Pinpoint the cell where the given text exists, returning its (x, y) midpoint coordinate. 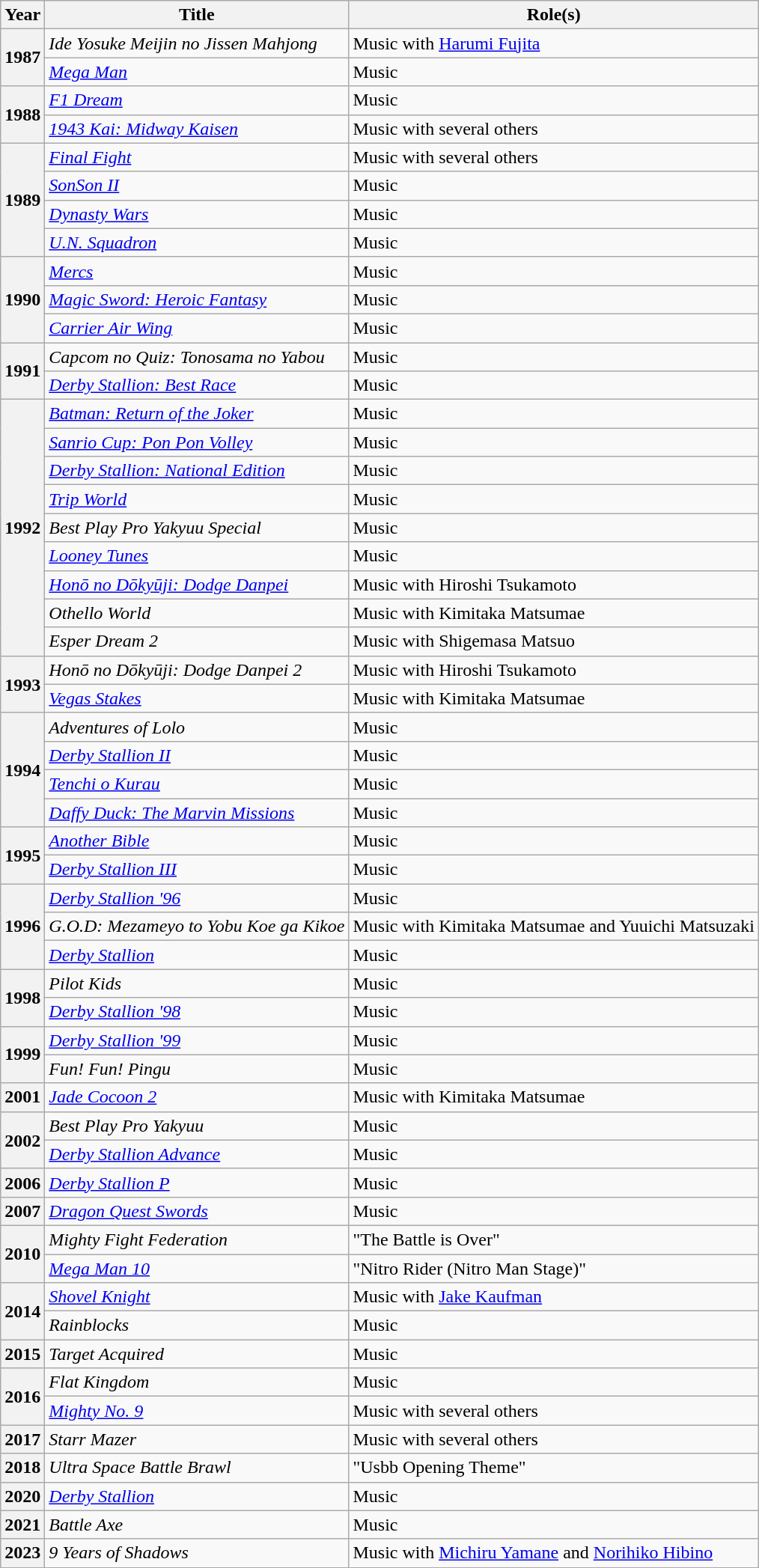
Vegas Stakes (197, 698)
1943 Kai: Midway Kaisen (197, 129)
Pilot Kids (197, 983)
2016 (22, 1397)
Music with Michiru Yamane and Norihiko Hibino (554, 1553)
Looney Tunes (197, 556)
2023 (22, 1553)
"Usbb Opening Theme" (554, 1468)
1994 (22, 769)
Best Play Pro Yakyuu Special (197, 528)
Music with Jake Kaufman (554, 1297)
Honō no Dōkyūji: Dodge Danpei 2 (197, 670)
Trip World (197, 499)
Adventures of Lolo (197, 727)
Derby Stallion III (197, 870)
Music with Kimitaka Matsumae and Yuuichi Matsuzaki (554, 927)
1992 (22, 528)
Another Bible (197, 841)
1995 (22, 855)
1993 (22, 684)
2001 (22, 1097)
Year (22, 15)
"Nitro Rider (Nitro Man Stage)" (554, 1269)
2002 (22, 1140)
2007 (22, 1211)
Esper Dream 2 (197, 641)
Music with Shigemasa Matsuo (554, 641)
Capcom no Quiz: Tonosama no Yabou (197, 357)
Derby Stallion: National Edition (197, 471)
Othello World (197, 613)
Derby Stallion '98 (197, 1012)
U.N. Squadron (197, 242)
Mighty Fight Federation (197, 1239)
Mercs (197, 271)
Batman: Return of the Joker (197, 414)
1990 (22, 299)
G.O.D: Mezameyo to Yobu Koe ga Kikoe (197, 927)
Battle Axe (197, 1525)
2021 (22, 1525)
Rainblocks (197, 1326)
Daffy Duck: The Marvin Missions (197, 812)
Dragon Quest Swords (197, 1211)
"The Battle is Over" (554, 1239)
Sanrio Cup: Pon Pon Volley (197, 442)
SonSon II (197, 186)
F1 Dream (197, 100)
1998 (22, 998)
1988 (22, 115)
1991 (22, 371)
Derby Stallion P (197, 1183)
2020 (22, 1496)
Role(s) (554, 15)
Mighty No. 9 (197, 1411)
Dynasty Wars (197, 214)
Flat Kingdom (197, 1382)
Derby Stallion '96 (197, 898)
1999 (22, 1055)
2006 (22, 1183)
Derby Stallion: Best Race (197, 385)
Magic Sword: Heroic Fantasy (197, 299)
Mega Man 10 (197, 1269)
Fun! Fun! Pingu (197, 1069)
Best Play Pro Yakyuu (197, 1126)
Mega Man (197, 72)
Target Acquired (197, 1354)
2015 (22, 1354)
Derby Stallion '99 (197, 1040)
1989 (22, 200)
Final Fight (197, 157)
1987 (22, 58)
2010 (22, 1254)
Derby Stallion Advance (197, 1154)
2017 (22, 1439)
Title (197, 15)
Shovel Knight (197, 1297)
Music with Harumi Fujita (554, 43)
1996 (22, 927)
Starr Mazer (197, 1439)
Tenchi o Kurau (197, 784)
Ultra Space Battle Brawl (197, 1468)
2018 (22, 1468)
Ide Yosuke Meijin no Jissen Mahjong (197, 43)
9 Years of Shadows (197, 1553)
Jade Cocoon 2 (197, 1097)
Derby Stallion II (197, 755)
2014 (22, 1311)
Honō no Dōkyūji: Dodge Danpei (197, 585)
Carrier Air Wing (197, 328)
